Search for the cell housing the specified text and yield its (x, y) center coordinate. 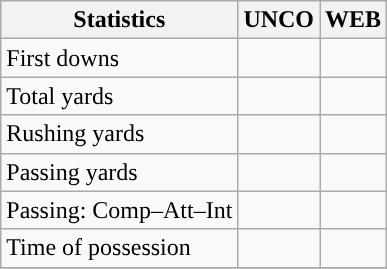
WEB (354, 20)
Rushing yards (120, 134)
Passing: Comp–Att–Int (120, 210)
UNCO (279, 20)
Time of possession (120, 248)
Total yards (120, 96)
Statistics (120, 20)
Passing yards (120, 172)
First downs (120, 58)
